Scan for the cell matching the given text and deliver its (X, Y) coordinate at center. 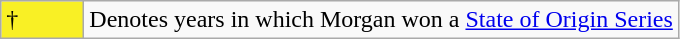
† (42, 20)
Denotes years in which Morgan won a State of Origin Series (382, 20)
